Determine the (X, Y) coordinate at the center of the cell enclosing the given text.  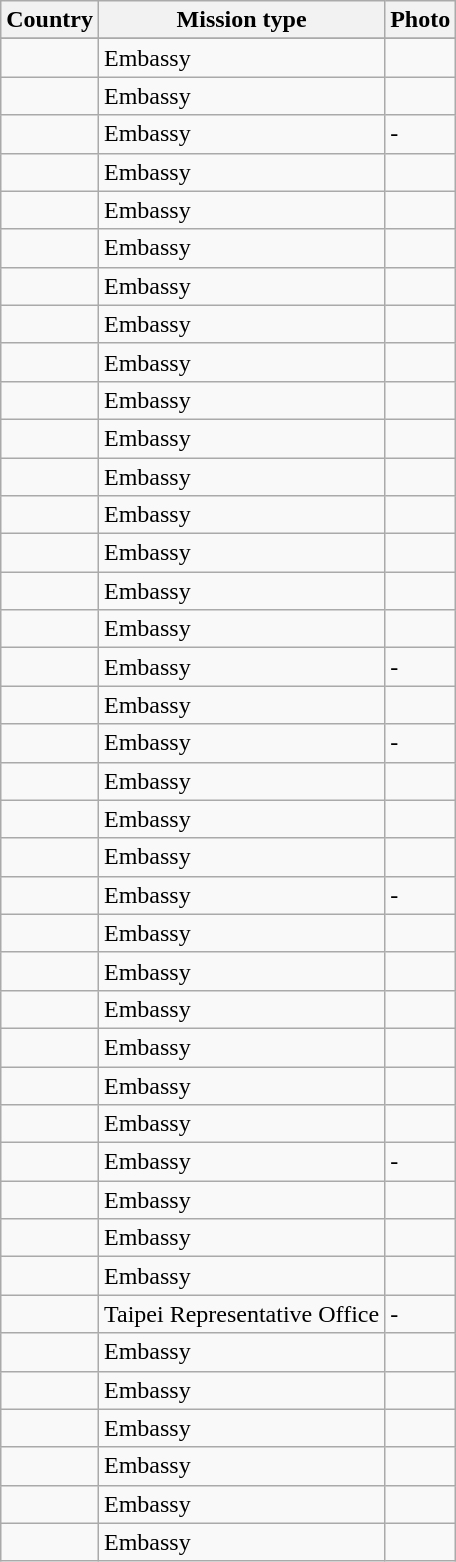
Taipei Representative Office (241, 1314)
Photo (420, 20)
Country (50, 20)
Mission type (241, 20)
